Scan for the cell matching the given text and deliver its (x, y) coordinate at center. 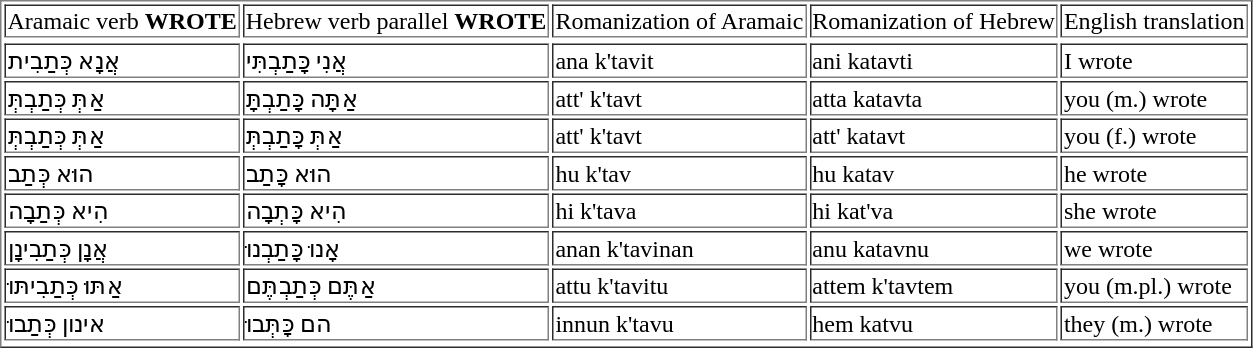
hu k'tav (679, 173)
I wrote (1154, 61)
Romanization of Aramaic (679, 20)
אינון כְּתַבוּ (122, 323)
אַתּוּ כְּתַבִיתּוּ (122, 285)
they (m.) wrote (1154, 323)
hu katav (934, 173)
אֲנִי כָּתַבְתִּי (396, 61)
הוּא כָּתַב (396, 173)
Hebrew verb parallel WROTE (396, 20)
he wrote (1154, 173)
אָנוּ כָּתַבְנוּ (396, 248)
אֲנָן כְּתַבִינָן (122, 248)
you (f.) wrote (1154, 135)
hi k'tava (679, 211)
הִיא כְּתַבָה (122, 211)
Aramaic verb WROTE (122, 20)
הם כָּתְּבוּ (396, 323)
innun k'tavu (679, 323)
attem k'tavtem (934, 285)
atta katavta (934, 98)
ana k'tavit (679, 61)
you (m.) wrote (1154, 98)
English translation (1154, 20)
att' katavt (934, 135)
אֲנָא כְּתַבִית (122, 61)
אַתֶּם כְּתַבְתֶּם (396, 285)
you (m.pl.) wrote (1154, 285)
אַתָּה כָּתַבְתָּ (396, 98)
הוּא כְּתַב (122, 173)
anu katavnu (934, 248)
anan k'tavinan (679, 248)
attu k'tavitu (679, 285)
אַתְּ כָּתַבְתְּ (396, 135)
hi kat'va (934, 211)
hem katvu (934, 323)
Romanization of Hebrew (934, 20)
we wrote (1154, 248)
הִיא כָּתְבָה (396, 211)
ani katavti (934, 61)
she wrote (1154, 211)
